Search for the cell housing the specified text and yield its (x, y) center coordinate. 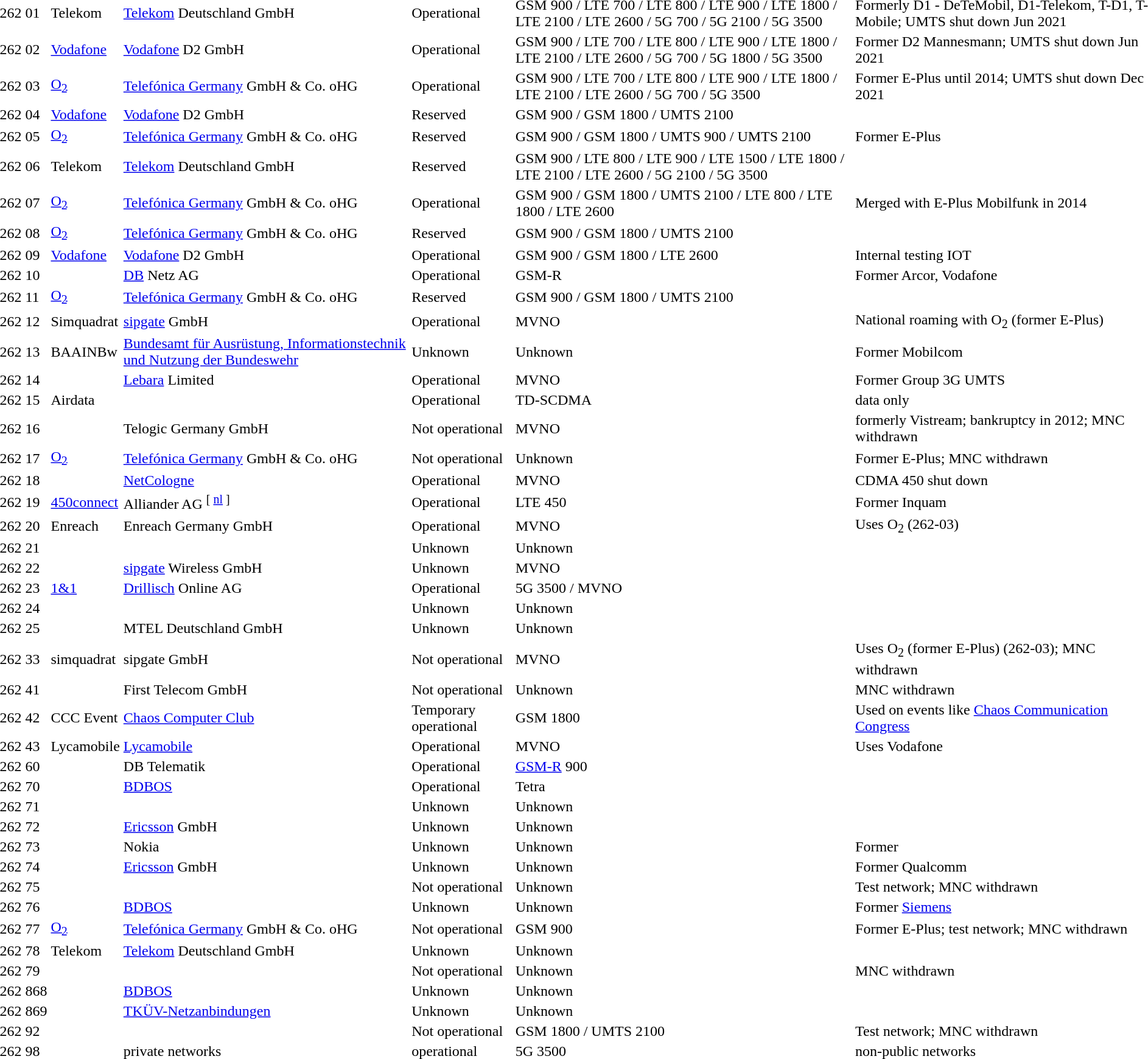
14 (37, 380)
23 (37, 589)
1&1 (85, 589)
02 (37, 50)
10 (37, 276)
11 (37, 298)
Alliander AG [ nl ] (265, 502)
77 (37, 928)
First Telecom GmbH (265, 689)
GSM-R (683, 276)
92 (37, 1031)
71 (37, 806)
78 (37, 951)
21 (37, 548)
Tetra (683, 786)
868 (37, 991)
19 (37, 502)
GSM 900 / GSM 1800 / UMTS 2100 / LTE 800 / LTE 1800 / LTE 2600 (683, 203)
TD-SCDMA (683, 400)
03 (37, 86)
Simquadrat (85, 321)
16 (37, 428)
GSM 900 / LTE 800 / LTE 900 / LTE 1500 / LTE 1800 / LTE 2100 / LTE 2600 / 5G 2100 / 5G 3500 (683, 167)
Lebara Limited (265, 380)
GSM 1800 / UMTS 2100 (683, 1031)
12 (37, 321)
07 (37, 203)
17 (37, 458)
CCC Event (85, 717)
22 (37, 568)
76 (37, 906)
Bundesamt für Ausrüstung, Informationstechnik und Nutzung der Bundeswehr (265, 352)
41 (37, 689)
06 (37, 167)
72 (37, 826)
GSM 1800 (683, 717)
09 (37, 256)
18 (37, 480)
NetCologne (265, 480)
Telogic Germany GmbH (265, 428)
GSM 900 (683, 928)
43 (37, 746)
DB Netz AG (265, 276)
Enreach (85, 526)
73 (37, 846)
79 (37, 971)
24 (37, 609)
42 (37, 717)
GSM 900 / GSM 1800 / LTE 2600 (683, 256)
60 (37, 766)
Drillisch Online AG (265, 589)
BAAINBw (85, 352)
450connect (85, 502)
MTEL Deutschland GmbH (265, 629)
13 (37, 352)
Nokia (265, 846)
70 (37, 786)
LTE 450 (683, 502)
15 (37, 400)
TKÜV-Netzanbindungen (265, 1011)
08 (37, 233)
05 (37, 136)
33 (37, 659)
Airdata (85, 400)
GSM-R 900 (683, 766)
DB Telematik (265, 766)
04 (37, 114)
75 (37, 886)
74 (37, 866)
GSM 900 / GSM 1800 / UMTS 900 / UMTS 2100 (683, 136)
simquadrat (85, 659)
GSM 900 / LTE 700 / LTE 800 / LTE 900 / LTE 1800 / LTE 2100 / LTE 2600 / 5G 700 / 5G 1800 / 5G 3500 (683, 50)
25 (37, 629)
Chaos Computer Club (265, 717)
869 (37, 1011)
5G 3500 / MVNO (683, 589)
20 (37, 526)
Temporary operational (461, 717)
Enreach Germany GmbH (265, 526)
GSM 900 / LTE 700 / LTE 800 / LTE 900 / LTE 1800 / LTE 2100 / LTE 2600 / 5G 700 / 5G 3500 (683, 86)
sipgate Wireless GmbH (265, 568)
